Output the [x, y] coordinate of the center of the cell containing the given text.  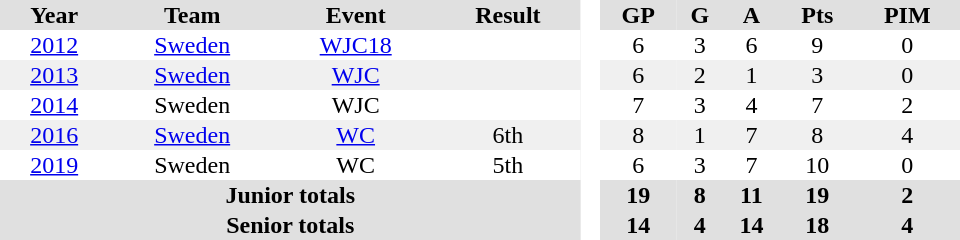
Pts [817, 15]
Junior totals [290, 195]
G [700, 15]
A [752, 15]
Team [192, 15]
2019 [54, 165]
5th [508, 165]
PIM [907, 15]
Result [508, 15]
2016 [54, 135]
Senior totals [290, 225]
6th [508, 135]
2012 [54, 45]
11 [752, 195]
GP [638, 15]
Year [54, 15]
2014 [54, 105]
WJC18 [356, 45]
Event [356, 15]
18 [817, 225]
2013 [54, 75]
9 [817, 45]
10 [817, 165]
